Search for the cell housing the specified text and yield its [X, Y] center coordinate. 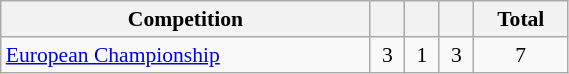
7 [521, 55]
1 [422, 55]
Competition [186, 19]
European Championship [186, 55]
Total [521, 19]
